Extract the (x, y) coordinate from the center of the cell holding the provided text.  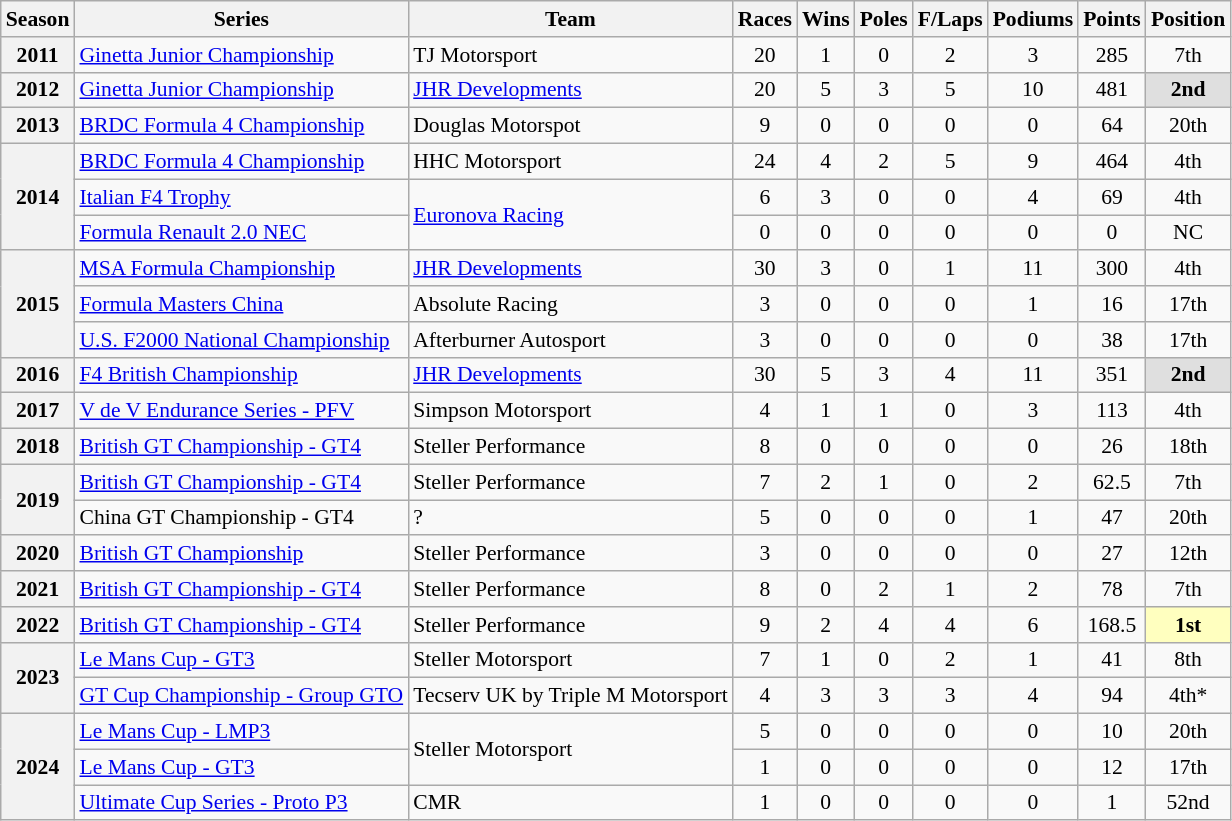
41 (1112, 660)
2017 (38, 411)
26 (1112, 447)
Position (1188, 19)
Points (1112, 19)
Le Mans Cup - LMP3 (241, 732)
Season (38, 19)
52nd (1188, 803)
481 (1112, 90)
F4 British Championship (241, 375)
113 (1112, 411)
2015 (38, 304)
? (570, 518)
2018 (38, 447)
China GT Championship - GT4 (241, 518)
Tecserv UK by Triple M Motorsport (570, 696)
Simpson Motorsport (570, 411)
16 (1112, 304)
12th (1188, 554)
300 (1112, 269)
Formula Masters China (241, 304)
Podiums (1034, 19)
2016 (38, 375)
Douglas Motorspot (570, 126)
2021 (38, 589)
8th (1188, 660)
F/Laps (950, 19)
U.S. F2000 National Championship (241, 340)
Italian F4 Trophy (241, 197)
351 (1112, 375)
24 (765, 162)
2011 (38, 55)
Team (570, 19)
Races (765, 19)
Absolute Racing (570, 304)
HHC Motorsport (570, 162)
1st (1188, 625)
Afterburner Autosport (570, 340)
2014 (38, 198)
2024 (38, 768)
12 (1112, 767)
Poles (884, 19)
18th (1188, 447)
CMR (570, 803)
64 (1112, 126)
Wins (826, 19)
464 (1112, 162)
2012 (38, 90)
94 (1112, 696)
2023 (38, 678)
Formula Renault 2.0 NEC (241, 233)
2019 (38, 500)
MSA Formula Championship (241, 269)
27 (1112, 554)
47 (1112, 518)
2013 (38, 126)
Ultimate Cup Series - Proto P3 (241, 803)
NC (1188, 233)
38 (1112, 340)
2020 (38, 554)
Euronova Racing (570, 214)
V de V Endurance Series - PFV (241, 411)
285 (1112, 55)
62.5 (1112, 482)
TJ Motorsport (570, 55)
168.5 (1112, 625)
2022 (38, 625)
69 (1112, 197)
GT Cup Championship - Group GTO (241, 696)
Series (241, 19)
4th* (1188, 696)
British GT Championship (241, 554)
78 (1112, 589)
